Provide the (x, y) coordinate of the cell's center where the given text is located.  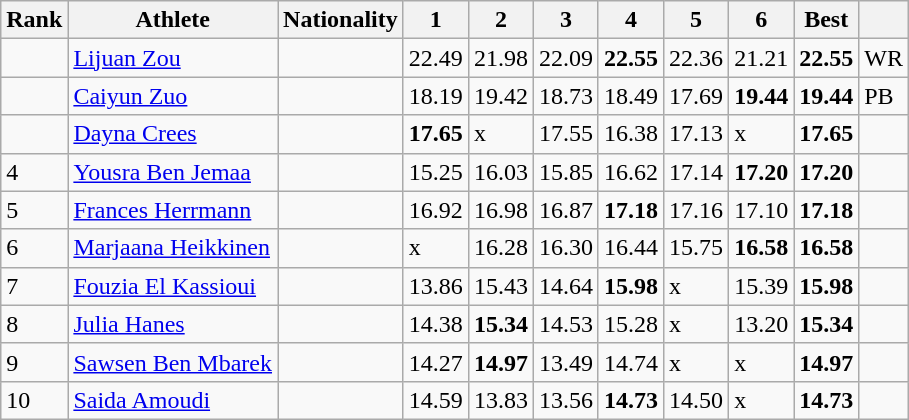
21.21 (762, 58)
Lijuan Zou (173, 58)
14.74 (630, 362)
16.92 (436, 210)
13.86 (436, 286)
9 (34, 362)
14.59 (436, 400)
15.39 (762, 286)
14.27 (436, 362)
10 (34, 400)
Caiyun Zuo (173, 96)
17.14 (696, 172)
Sawsen Ben Mbarek (173, 362)
WR (884, 58)
22.09 (566, 58)
15.43 (500, 286)
18.49 (630, 96)
16.38 (630, 134)
22.49 (436, 58)
Marjaana Heikkinen (173, 248)
14.38 (436, 324)
Saida Amoudi (173, 400)
17.13 (696, 134)
8 (34, 324)
13.20 (762, 324)
Yousra Ben Jemaa (173, 172)
17.55 (566, 134)
Frances Herrmann (173, 210)
Rank (34, 20)
22.36 (696, 58)
1 (436, 20)
13.49 (566, 362)
18.73 (566, 96)
14.64 (566, 286)
Dayna Crees (173, 134)
13.83 (500, 400)
17.69 (696, 96)
16.62 (630, 172)
14.53 (566, 324)
Julia Hanes (173, 324)
2 (500, 20)
16.03 (500, 172)
16.87 (566, 210)
19.42 (500, 96)
15.85 (566, 172)
14.50 (696, 400)
17.16 (696, 210)
17.10 (762, 210)
16.44 (630, 248)
18.19 (436, 96)
15.25 (436, 172)
7 (34, 286)
13.56 (566, 400)
15.28 (630, 324)
Athlete (173, 20)
PB (884, 96)
15.75 (696, 248)
16.28 (500, 248)
Fouzia El Kassioui (173, 286)
Nationality (341, 20)
16.98 (500, 210)
3 (566, 20)
Best (826, 20)
21.98 (500, 58)
16.30 (566, 248)
